For the text-containing cell, return its midpoint in (X, Y) coordinate format. 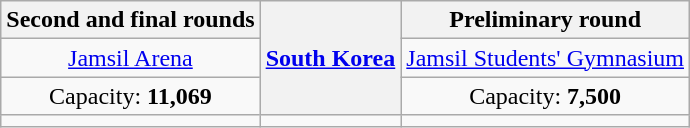
Preliminary round (546, 20)
Jamsil Students' Gymnasium (546, 58)
Second and final rounds (130, 20)
Capacity: 11,069 (130, 96)
Jamsil Arena (130, 58)
Capacity: 7,500 (546, 96)
South Korea (330, 58)
